Extract the [x, y] coordinate from the center of the cell holding the provided text.  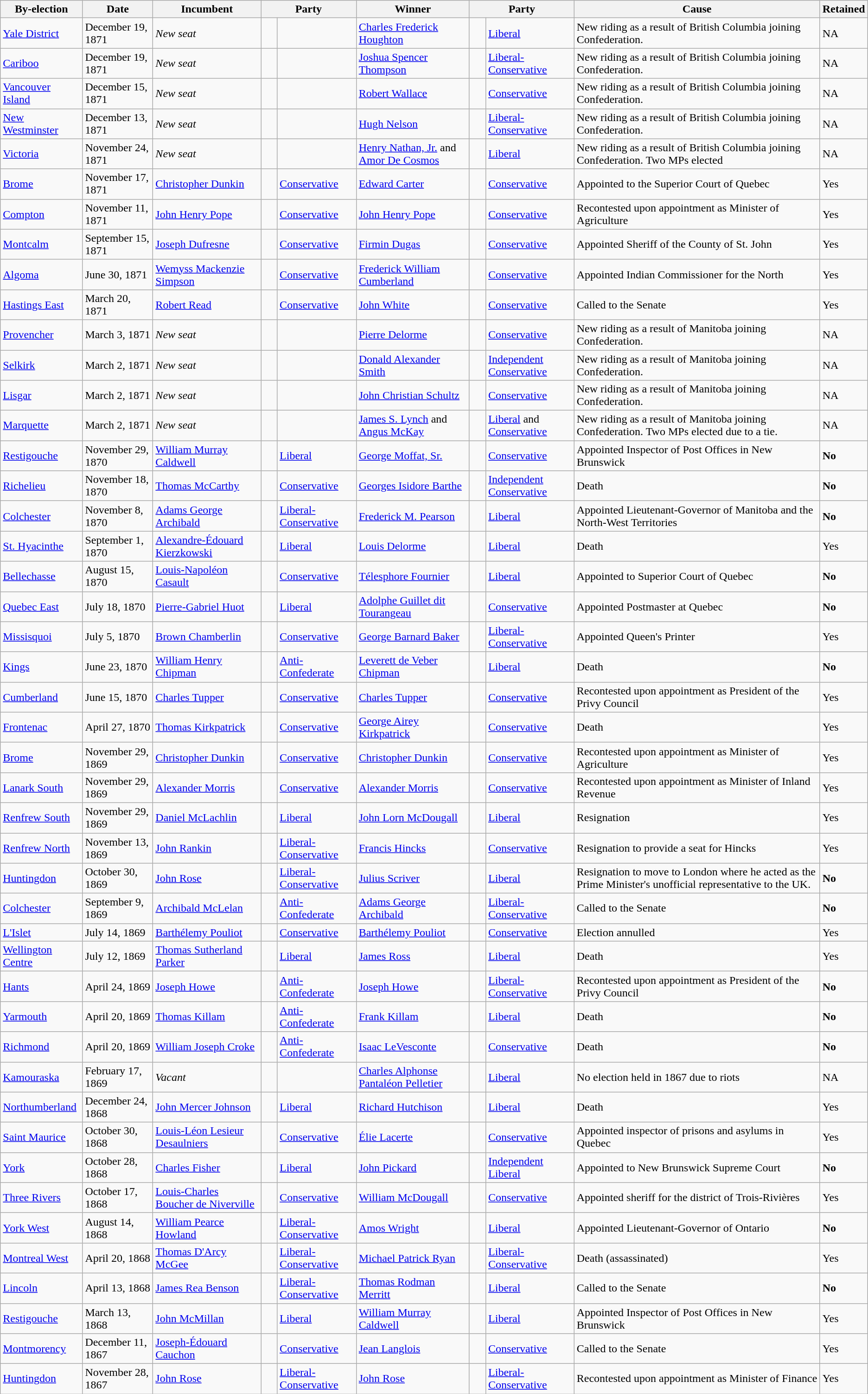
Incumbent [207, 9]
December 11, 1867 [118, 1349]
John Mercer Johnson [207, 1107]
Edward Carter [413, 184]
October 17, 1868 [118, 1198]
Thomas Kirkpatrick [207, 727]
Kings [42, 667]
Liberal and Conservative [530, 426]
Victoria [42, 154]
Renfrew North [42, 848]
Richmond [42, 1047]
New riding as a result of Manitoba joining Confederation. Two MPs elected due to a tie. [697, 426]
November 24, 1871 [118, 154]
December 24, 1868 [118, 1107]
July 18, 1870 [118, 607]
Charles Fisher [207, 1167]
Independent Liberal [530, 1167]
Date [118, 9]
November 17, 1871 [118, 184]
Thomas Killam [207, 1017]
John McMillan [207, 1318]
William Henry Chipman [207, 667]
April 24, 1869 [118, 986]
Three Rivers [42, 1198]
John Rankin [207, 848]
Élie Lacerte [413, 1137]
November 8, 1870 [118, 516]
Louis-Charles Boucher de Niverville [207, 1198]
Wemyss Mackenzie Simpson [207, 275]
March 20, 1871 [118, 304]
July 12, 1869 [118, 957]
Provencher [42, 335]
Selkirk [42, 365]
Hugh Nelson [413, 123]
Vancouver Island [42, 94]
April 13, 1868 [118, 1288]
James Ross [413, 957]
Thomas Rodman Merritt [413, 1288]
Winner [413, 9]
Firmin Dugas [413, 244]
November 18, 1870 [118, 486]
Quebec East [42, 607]
Cariboo [42, 63]
Frederick M. Pearson [413, 516]
Northumberland [42, 1107]
Algoma [42, 275]
New riding as a result of British Columbia joining Confederation. Two MPs elected [697, 154]
Frederick William Cumberland [413, 275]
Pierre-Gabriel Huot [207, 607]
Marquette [42, 426]
September 9, 1869 [118, 908]
November 11, 1871 [118, 214]
Pierre Delorme [413, 335]
July 14, 1869 [118, 932]
Thomas D'Arcy McGee [207, 1258]
Hastings East [42, 304]
Louis-Léon Lesieur Desaulniers [207, 1137]
Robert Wallace [413, 94]
July 5, 1870 [118, 636]
John Lorn McDougall [413, 817]
Louis-Napoléon Casault [207, 576]
Montreal West [42, 1258]
December 15, 1871 [118, 94]
Henry Nathan, Jr. and Amor De Cosmos [413, 154]
Appointed Indian Commissioner for the North [697, 275]
L'Islet [42, 932]
Georges Isidore Barthe [413, 486]
Renfrew South [42, 817]
September 1, 1870 [118, 546]
Adolphe Guillet dit Tourangeau [413, 607]
Hants [42, 986]
June 30, 1871 [118, 275]
New Westminster [42, 123]
George Moffat, Sr. [413, 456]
Télesphore Fournier [413, 576]
December 13, 1871 [118, 123]
Archibald McLelan [207, 908]
William Joseph Croke [207, 1047]
Appointed Postmaster at Quebec [697, 607]
Jean Langlois [413, 1349]
Richard Hutchison [413, 1107]
John White [413, 304]
Yale District [42, 33]
Charles Alphonse Pantaléon Pelletier [413, 1077]
April 27, 1870 [118, 727]
Alexandre-Édouard Kierzkowski [207, 546]
Appointed to Superior Court of Quebec [697, 576]
Appointed inspector of prisons and asylums in Quebec [697, 1137]
Cause [697, 9]
Francis Hincks [413, 848]
Appointed Sheriff of the County of St. John [697, 244]
St. Hyacinthe [42, 546]
Montmorency [42, 1349]
Montcalm [42, 244]
James S. Lynch and Angus McKay [413, 426]
Joseph Dufresne [207, 244]
By-election [42, 9]
Recontested upon appointment as Minister of Inland Revenue [697, 788]
William McDougall [413, 1198]
April 20, 1868 [118, 1258]
Louis Delorme [413, 546]
Brown Chamberlin [207, 636]
Recontested upon appointment as Minister of Finance [697, 1379]
Vacant [207, 1077]
John Pickard [413, 1167]
Resignation [697, 817]
Frank Killam [413, 1017]
Resignation to provide a seat for Hincks [697, 848]
No election held in 1867 due to riots [697, 1077]
November 13, 1869 [118, 848]
November 28, 1867 [118, 1379]
Lincoln [42, 1288]
Frontenac [42, 727]
Retained [844, 9]
Amos Wright [413, 1227]
Leverett de Veber Chipman [413, 667]
August 15, 1870 [118, 576]
Missisquoi [42, 636]
Robert Read [207, 304]
Thomas McCarthy [207, 486]
York [42, 1167]
February 17, 1869 [118, 1077]
October 30, 1868 [118, 1137]
August 14, 1868 [118, 1227]
Joseph-Édouard Cauchon [207, 1349]
John Christian Schultz [413, 395]
Death (assassinated) [697, 1258]
March 3, 1871 [118, 335]
November 29, 1870 [118, 456]
Joshua Spencer Thompson [413, 63]
October 30, 1869 [118, 879]
York West [42, 1227]
Yarmouth [42, 1017]
June 15, 1870 [118, 697]
Appointed Lieutenant-Governor of Manitoba and the North-West Territories [697, 516]
Donald Alexander Smith [413, 365]
Lisgar [42, 395]
Election annulled [697, 932]
Daniel McLachlin [207, 817]
Appointed sheriff for the district of Trois-Rivières [697, 1198]
March 13, 1868 [118, 1318]
George Airey Kirkpatrick [413, 727]
Appointed to New Brunswick Supreme Court [697, 1167]
Richelieu [42, 486]
Isaac LeVesconte [413, 1047]
October 28, 1868 [118, 1167]
Resignation to move to London where he acted as the Prime Minister's unofficial representative to the UK. [697, 879]
George Barnard Baker [413, 636]
Appointed Lieutenant-Governor of Ontario [697, 1227]
Lanark South [42, 788]
Kamouraska [42, 1077]
Charles Frederick Houghton [413, 33]
Julius Scriver [413, 879]
Cumberland [42, 697]
June 23, 1870 [118, 667]
September 15, 1871 [118, 244]
Appointed Queen's Printer [697, 636]
Saint Maurice [42, 1137]
Wellington Centre [42, 957]
Compton [42, 214]
William Pearce Howland [207, 1227]
Appointed to the Superior Court of Quebec [697, 184]
Michael Patrick Ryan [413, 1258]
Thomas Sutherland Parker [207, 957]
James Rea Benson [207, 1288]
Bellechasse [42, 576]
